For the text-containing cell, return its midpoint in (X, Y) coordinate format. 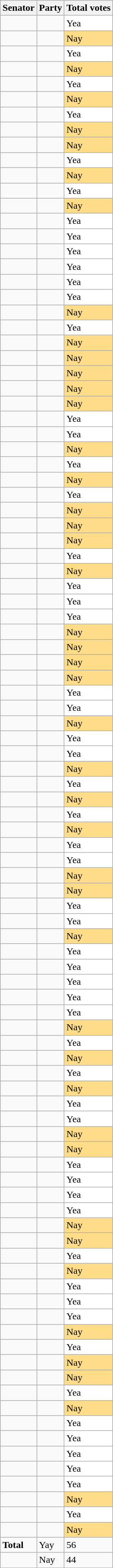
Yay (50, 1545)
44 (89, 1560)
Total (18, 1545)
56 (89, 1545)
Senator (18, 8)
Total votes (89, 8)
Party (50, 8)
